Extract the (x, y) coordinate from the center of the cell holding the provided text.  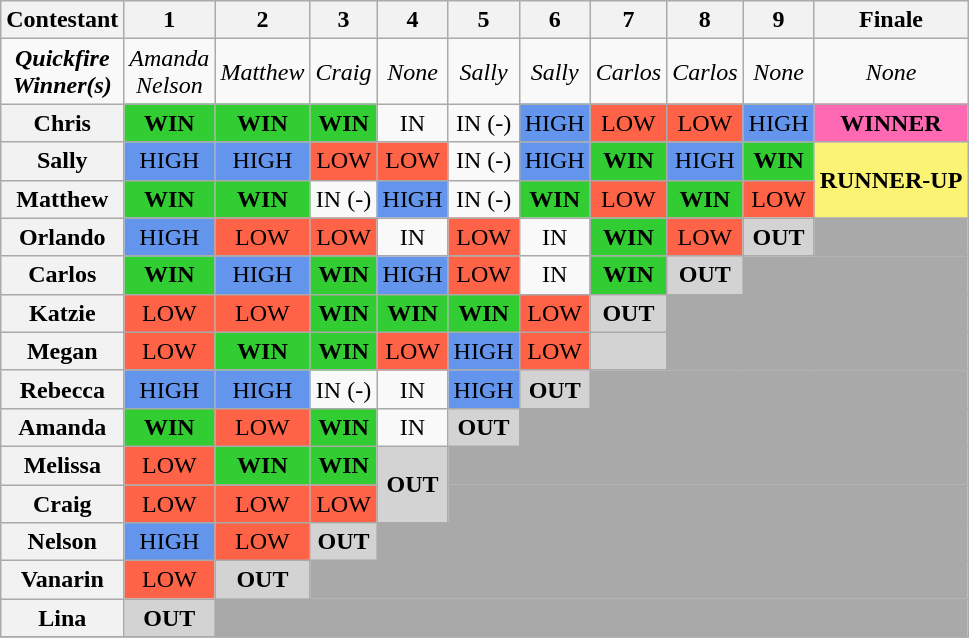
Rebecca (62, 389)
Lina (62, 618)
Contestant (62, 20)
Amanda (62, 427)
7 (628, 20)
Chris (62, 123)
RUNNER-UP (891, 180)
Nelson (62, 542)
WINNER (891, 123)
8 (705, 20)
3 (344, 20)
5 (484, 20)
Melissa (62, 465)
QuickfireWinner(s) (62, 72)
6 (554, 20)
4 (412, 20)
AmandaNelson (170, 72)
Megan (62, 351)
Finale (891, 20)
9 (778, 20)
Katzie (62, 313)
Vanarin (62, 580)
Orlando (62, 237)
1 (170, 20)
2 (262, 20)
